From the cell containing the given text, extract its center point as [x, y] coordinate. 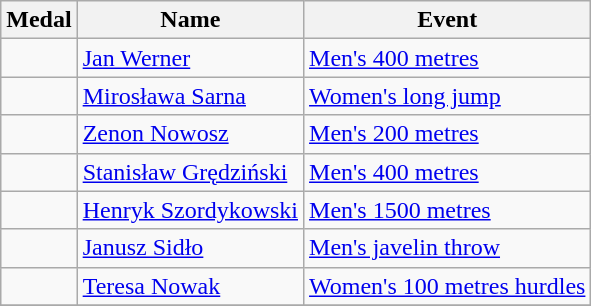
Stanisław Grędziński [190, 172]
Women's long jump [448, 96]
Women's 100 metres hurdles [448, 286]
Janusz Sidło [190, 248]
Zenon Nowosz [190, 134]
Teresa Nowak [190, 286]
Name [190, 20]
Jan Werner [190, 58]
Men's javelin throw [448, 248]
Men's 200 metres [448, 134]
Mirosława Sarna [190, 96]
Medal [39, 20]
Henryk Szordykowski [190, 210]
Men's 1500 metres [448, 210]
Event [448, 20]
